Extract the (X, Y) coordinate from the center of the cell holding the provided text.  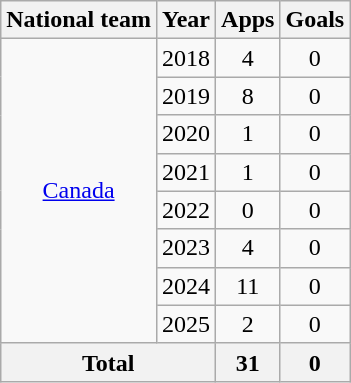
Canada (79, 191)
Goals (315, 20)
2023 (186, 248)
2021 (186, 172)
Apps (248, 20)
2024 (186, 286)
11 (248, 286)
8 (248, 96)
2019 (186, 96)
National team (79, 20)
2022 (186, 210)
2 (248, 324)
Total (108, 362)
2020 (186, 134)
2018 (186, 58)
2025 (186, 324)
Year (186, 20)
31 (248, 362)
